Return the [x, y] coordinate for the center point of the cell that contains the specified text.  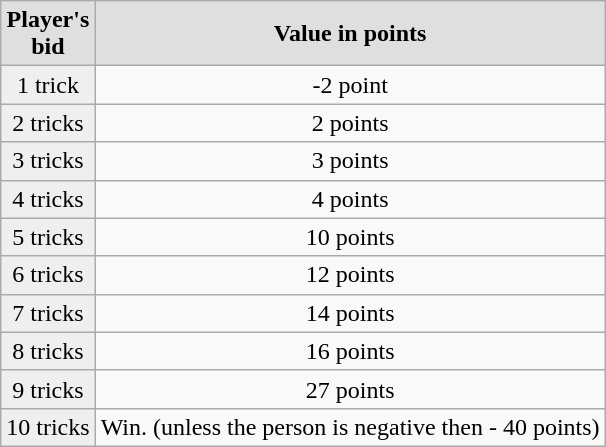
14 points [350, 313]
10 points [350, 237]
Value in points [350, 34]
7 tricks [48, 313]
10 tricks [48, 427]
27 points [350, 389]
Win. (unless the person is negative then - 40 points) [350, 427]
2 points [350, 123]
8 tricks [48, 351]
3 tricks [48, 161]
Player'sbid [48, 34]
4 points [350, 199]
6 tricks [48, 275]
1 trick [48, 85]
12 points [350, 275]
3 points [350, 161]
5 tricks [48, 237]
-2 point [350, 85]
9 tricks [48, 389]
4 tricks [48, 199]
2 tricks [48, 123]
16 points [350, 351]
